From the cell containing the given text, extract its center point as (x, y) coordinate. 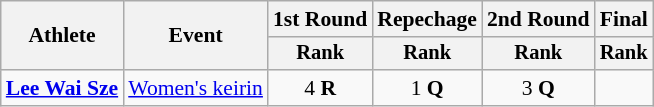
Women's keirin (196, 88)
1 Q (427, 88)
2nd Round (538, 19)
Final (624, 19)
Lee Wai Sze (62, 88)
3 Q (538, 88)
Athlete (62, 36)
Repechage (427, 19)
4 R (320, 88)
Event (196, 36)
1st Round (320, 19)
